Locate the cell with the specified text and output its (x, y) center coordinate. 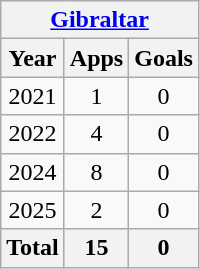
2 (96, 210)
4 (96, 134)
1 (96, 96)
Goals (164, 58)
15 (96, 248)
Apps (96, 58)
Total (33, 248)
8 (96, 172)
2021 (33, 96)
Year (33, 58)
2022 (33, 134)
2024 (33, 172)
Gibraltar (100, 20)
2025 (33, 210)
